Provide the [X, Y] coordinate of the cell's center where the given text is located.  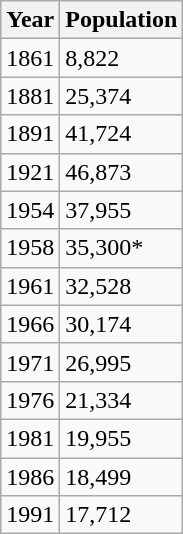
18,499 [122, 477]
1954 [30, 210]
37,955 [122, 210]
Year [30, 20]
46,873 [122, 172]
26,995 [122, 362]
1958 [30, 248]
17,712 [122, 515]
1921 [30, 172]
30,174 [122, 324]
1986 [30, 477]
25,374 [122, 96]
1991 [30, 515]
Population [122, 20]
21,334 [122, 400]
1976 [30, 400]
32,528 [122, 286]
35,300* [122, 248]
41,724 [122, 134]
1891 [30, 134]
1981 [30, 438]
1966 [30, 324]
1861 [30, 58]
1961 [30, 286]
1971 [30, 362]
1881 [30, 96]
8,822 [122, 58]
19,955 [122, 438]
